From the cell containing the given text, extract its center point as (x, y) coordinate. 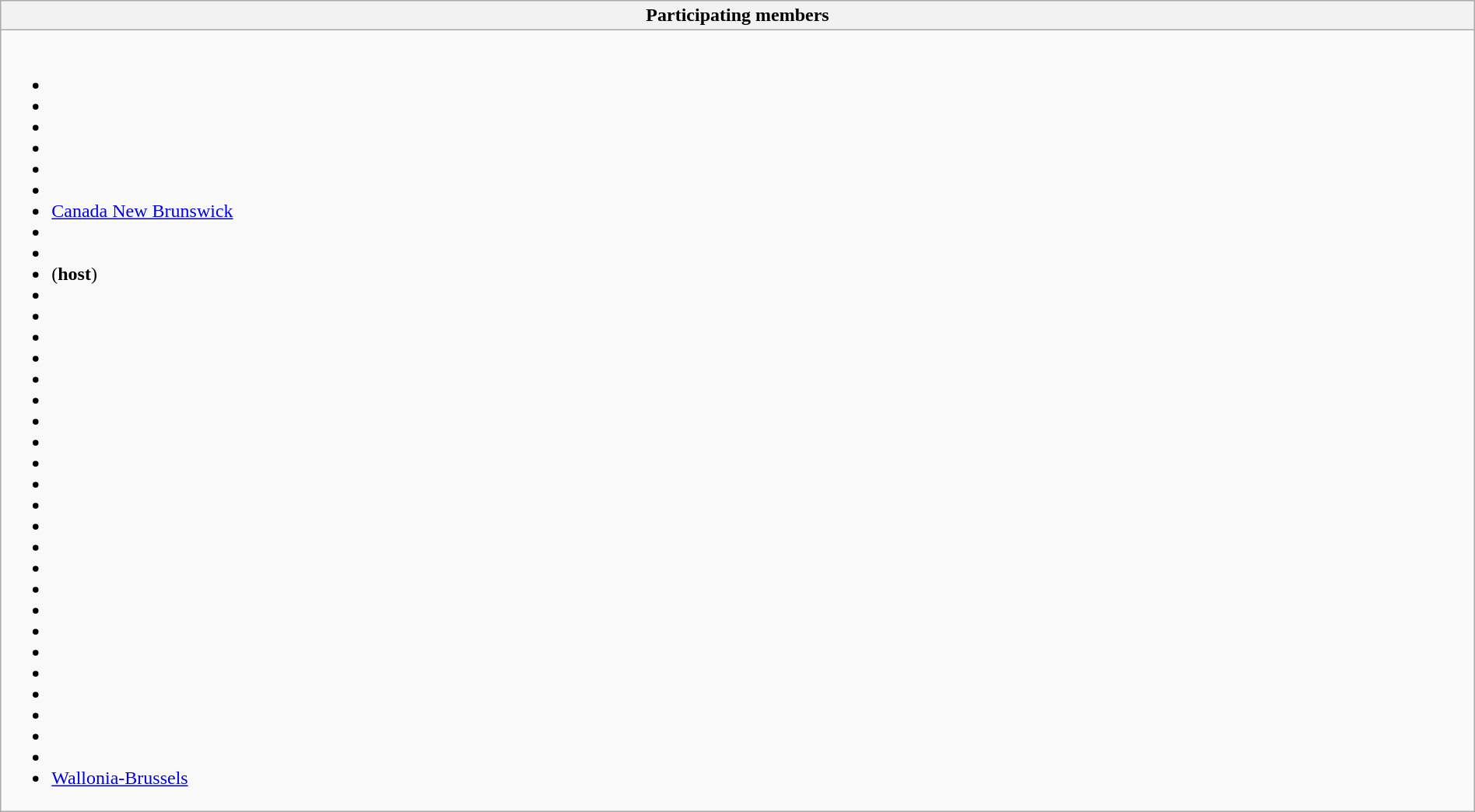
Canada New Brunswick (host) Wallonia-Brussels (737, 421)
Participating members (737, 16)
